Identify which cell holds the provided text, then report its (x, y) central coordinate. 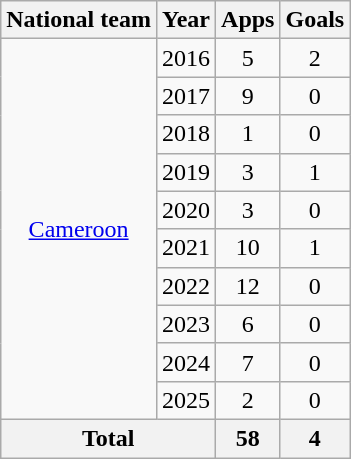
2022 (186, 286)
5 (248, 58)
2020 (186, 210)
2025 (186, 400)
2024 (186, 362)
2017 (186, 96)
2016 (186, 58)
Year (186, 20)
2019 (186, 172)
2021 (186, 248)
9 (248, 96)
12 (248, 286)
Cameroon (79, 230)
6 (248, 324)
7 (248, 362)
10 (248, 248)
2018 (186, 134)
4 (315, 438)
Total (108, 438)
58 (248, 438)
2023 (186, 324)
Apps (248, 20)
Goals (315, 20)
National team (79, 20)
